Provide the [X, Y] coordinate of the cell's center where the given text is located.  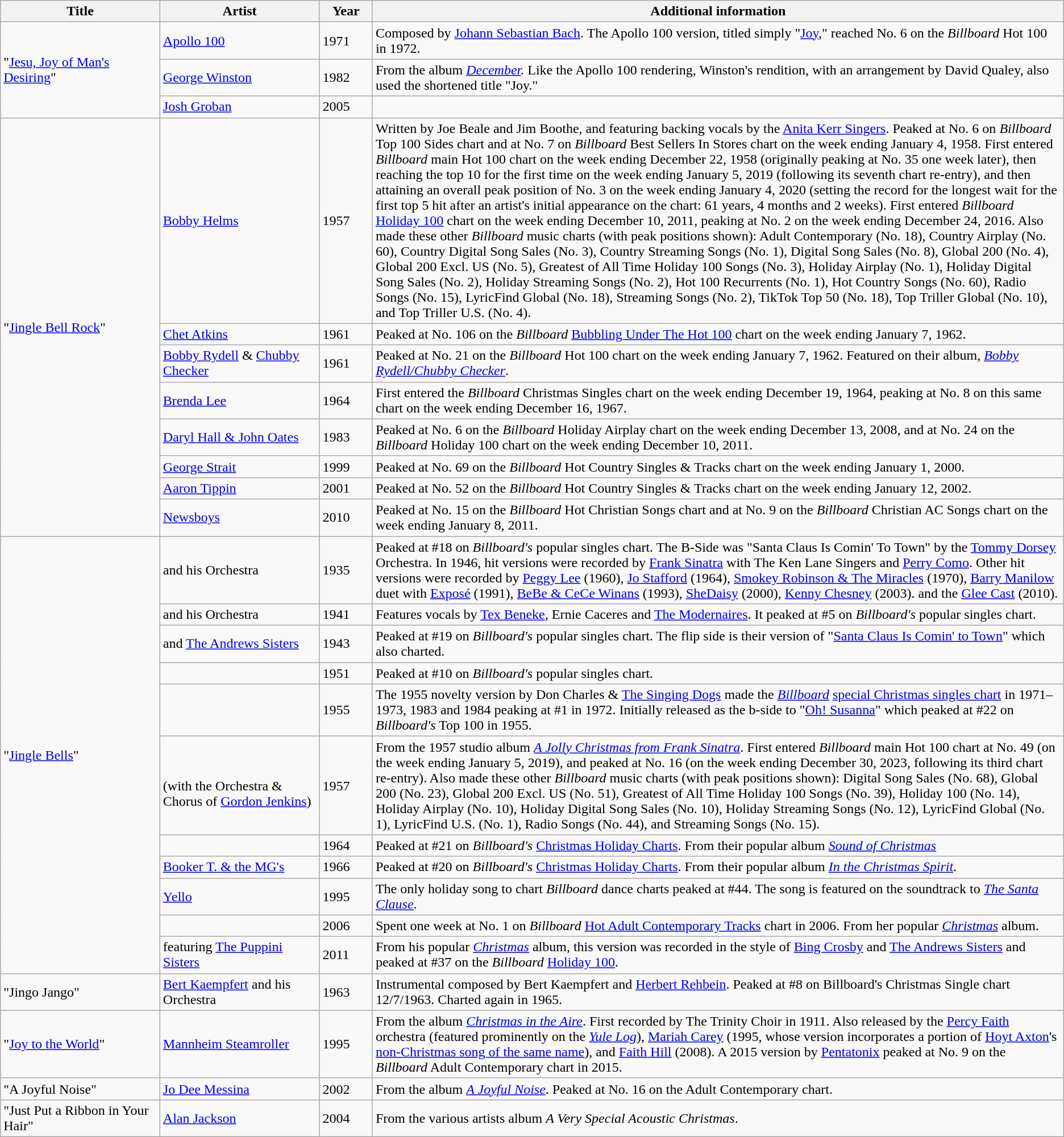
Yello [240, 897]
Bobby Helms [240, 220]
George Winston [240, 77]
and The Andrews Sisters [240, 644]
Bobby Rydell & Chubby Checker [240, 364]
(with the Orchestra & Chorus of Gordon Jenkins) [240, 785]
Mannheim Steamroller [240, 1044]
Spent one week at No. 1 on Billboard Hot Adult Contemporary Tracks chart in 2006. From her popular Christmas album. [718, 926]
Peaked at No. 21 on the Billboard Hot 100 chart on the week ending January 7, 1962. Featured on their album, Bobby Rydell/Chubby Checker. [718, 364]
The only holiday song to chart Billboard dance charts peaked at #44. The song is featured on the soundtrack to The Santa Clause. [718, 897]
George Strait [240, 467]
Peaked at #20 on Billboard's Christmas Holiday Charts. From their popular album In the Christmas Spirit. [718, 867]
Additional information [718, 11]
Jo Dee Messina [240, 1089]
featuring The Puppini Sisters [240, 955]
1935 [346, 570]
1943 [346, 644]
"A Joyful Noise" [81, 1089]
Daryl Hall & John Oates [240, 438]
"Jesu, Joy of Man's Desiring" [81, 70]
"Just Put a Ribbon in Your Hair" [81, 1118]
Composed by Johann Sebastian Bach. The Apollo 100 version, titled simply "Joy," reached No. 6 on the Billboard Hot 100 in 1972. [718, 41]
"Jingle Bells" [81, 755]
Apollo 100 [240, 41]
2001 [346, 488]
Peaked at No. 69 on the Billboard Hot Country Singles & Tracks chart on the week ending January 1, 2000. [718, 467]
"Jingle Bell Rock" [81, 327]
Peaked at #21 on Billboard's Christmas Holiday Charts. From their popular album Sound of Christmas [718, 846]
From the album A Joyful Noise. Peaked at No. 16 on the Adult Contemporary chart. [718, 1089]
From the various artists album A Very Special Acoustic Christmas. [718, 1118]
Title [81, 11]
Josh Groban [240, 107]
"Joy to the World" [81, 1044]
1951 [346, 673]
1955 [346, 710]
Peaked at #10 on Billboard's popular singles chart. [718, 673]
2004 [346, 1118]
Features vocals by Tex Beneke, Ernie Caceres and The Modernaires. It peaked at #5 on Billboard's popular singles chart. [718, 615]
Peaked at No. 52 on the Billboard Hot Country Singles & Tracks chart on the week ending January 12, 2002. [718, 488]
Newsboys [240, 517]
2010 [346, 517]
Bert Kaempfert and his Orchestra [240, 992]
Instrumental composed by Bert Kaempfert and Herbert Rehbein. Peaked at #8 on Billboard's Christmas Single chart 12/7/1963. Charted again in 1965. [718, 992]
2002 [346, 1089]
Brenda Lee [240, 400]
Chet Atkins [240, 334]
1999 [346, 467]
Artist [240, 11]
2005 [346, 107]
Aaron Tippin [240, 488]
2011 [346, 955]
1941 [346, 615]
2006 [346, 926]
Year [346, 11]
Peaked at No. 106 on the Billboard Bubbling Under The Hot 100 chart on the week ending January 7, 1962. [718, 334]
"Jingo Jango" [81, 992]
Alan Jackson [240, 1118]
1983 [346, 438]
Booker T. & the MG's [240, 867]
Peaked at #19 on Billboard's popular singles chart. The flip side is their version of "Santa Claus Is Comin' to Town" which also charted. [718, 644]
1963 [346, 992]
1971 [346, 41]
1966 [346, 867]
1982 [346, 77]
